Provide the [x, y] coordinate of the cell's center where the given text is located.  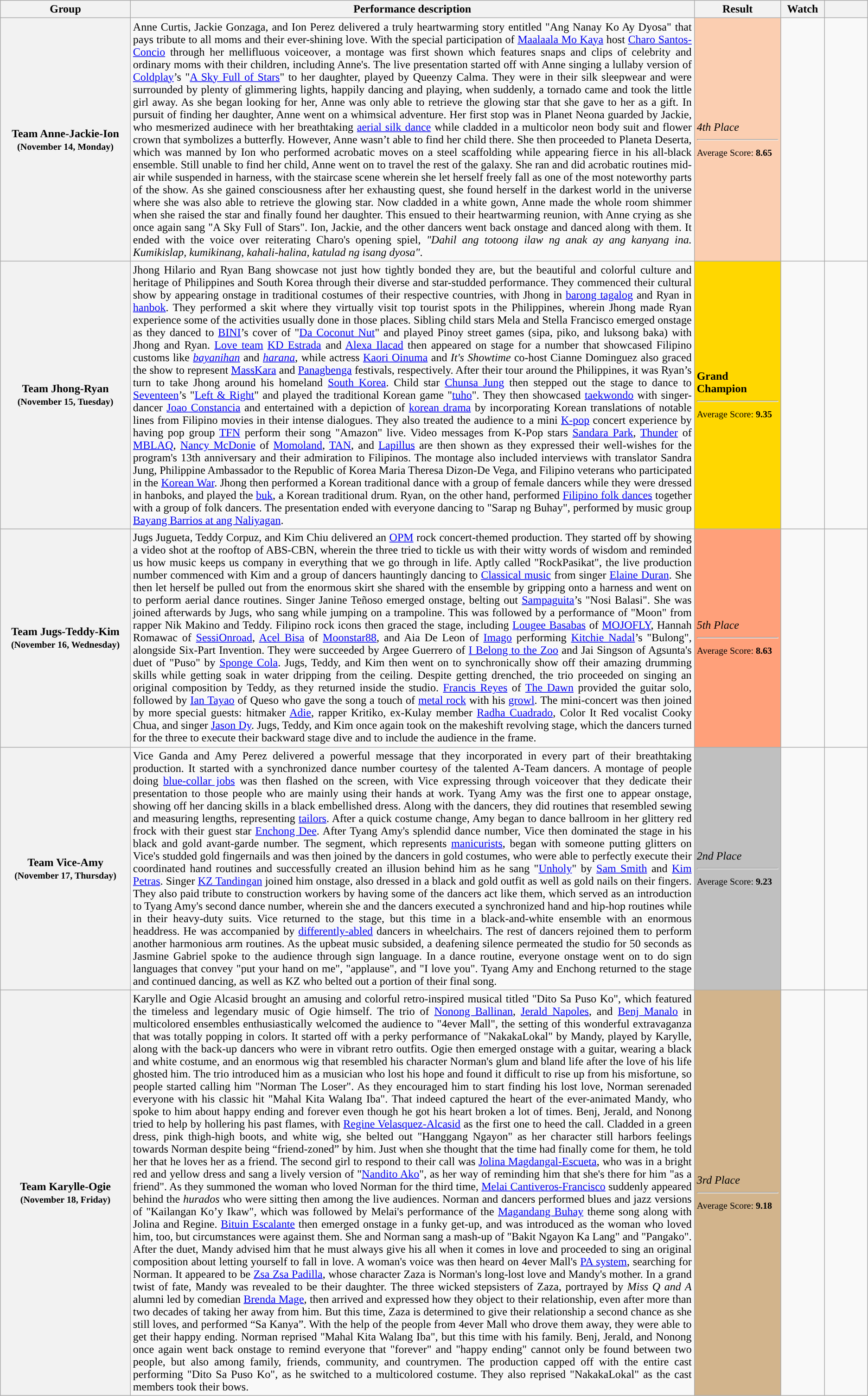
Team Vice-Amy(November 17, Thursday) [66, 868]
Team Jhong-Ryan(November 15, Tuesday) [66, 395]
5th PlaceAverage Score: 8.63 [737, 638]
Team Jugs-Teddy-Kim(November 16, Wednesday) [66, 638]
Grand ChampionAverage Score: 9.35 [737, 395]
Group [66, 9]
Watch [803, 9]
2nd PlaceAverage Score: 9.23 [737, 868]
Performance description [412, 9]
4th PlaceAverage Score: 8.65 [737, 140]
Team Karylle-Ogie(November 18, Friday) [66, 1192]
Team Anne-Jackie-Ion(November 14, Monday) [66, 140]
3rd PlaceAverage Score: 9.18 [737, 1192]
Result [737, 9]
